Determine the (x, y) coordinate at the center of the cell enclosing the given text.  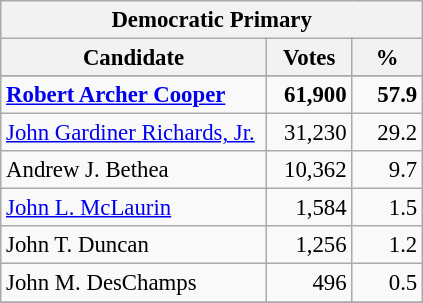
John T. Duncan (134, 245)
57.9 (388, 95)
9.7 (388, 170)
1,584 (309, 208)
Robert Archer Cooper (134, 95)
1.2 (388, 245)
Andrew J. Bethea (134, 170)
John M. DesChamps (134, 283)
61,900 (309, 95)
Votes (309, 58)
John Gardiner Richards, Jr. (134, 133)
31,230 (309, 133)
1,256 (309, 245)
% (388, 58)
496 (309, 283)
Candidate (134, 58)
10,362 (309, 170)
Democratic Primary (212, 20)
29.2 (388, 133)
0.5 (388, 283)
1.5 (388, 208)
John L. McLaurin (134, 208)
